Identify which cell holds the provided text, then report its (x, y) central coordinate. 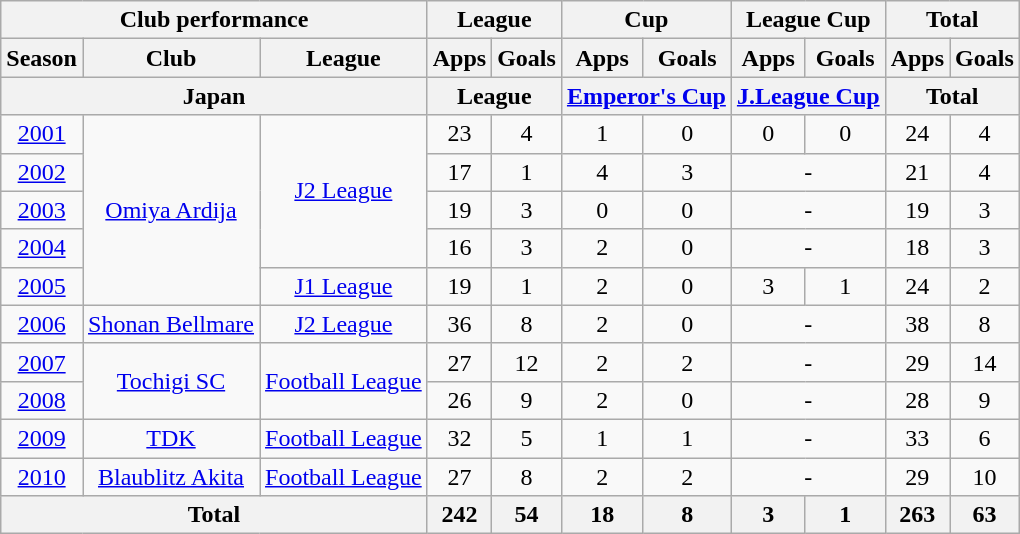
Cup (646, 20)
Japan (214, 96)
5 (527, 438)
2001 (42, 134)
12 (527, 362)
10 (985, 477)
33 (917, 438)
6 (985, 438)
2004 (42, 248)
54 (527, 515)
Club performance (214, 20)
2003 (42, 210)
2008 (42, 400)
Club (170, 58)
2005 (42, 286)
Emperor's Cup (646, 96)
TDK (170, 438)
263 (917, 515)
14 (985, 362)
17 (459, 172)
Blaublitz Akita (170, 477)
J.League Cup (808, 96)
26 (459, 400)
Tochigi SC (170, 381)
J1 League (344, 286)
2010 (42, 477)
23 (459, 134)
Omiya Ardija (170, 210)
63 (985, 515)
32 (459, 438)
21 (917, 172)
2006 (42, 324)
Season (42, 58)
16 (459, 248)
2007 (42, 362)
242 (459, 515)
2002 (42, 172)
28 (917, 400)
Shonan Bellmare (170, 324)
38 (917, 324)
2009 (42, 438)
36 (459, 324)
League Cup (808, 20)
